Search for the cell housing the specified text and yield its [x, y] center coordinate. 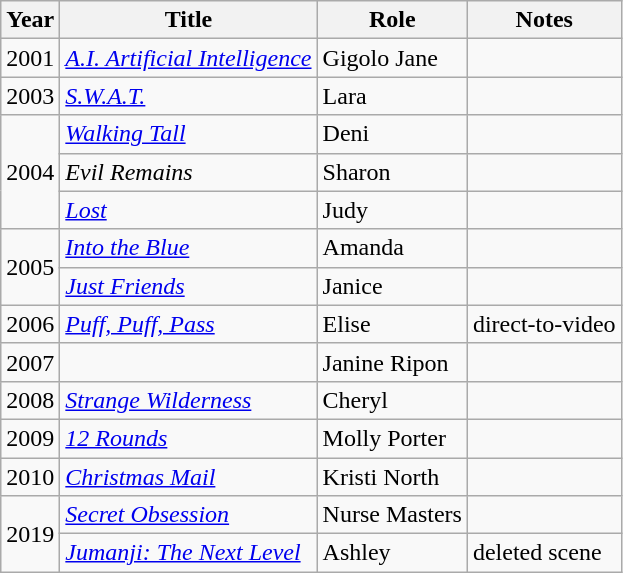
Role [392, 20]
Lost [188, 210]
Strange Wilderness [188, 400]
2004 [30, 172]
Lara [392, 96]
Secret Obsession [188, 515]
Christmas Mail [188, 477]
Janine Ripon [392, 362]
Janice [392, 286]
Gigolo Jane [392, 58]
Evil Remains [188, 172]
Notes [544, 20]
Molly Porter [392, 438]
2003 [30, 96]
Amanda [392, 248]
A.I. Artificial Intelligence [188, 58]
deleted scene [544, 553]
2019 [30, 534]
Ashley [392, 553]
2009 [30, 438]
Cheryl [392, 400]
Elise [392, 324]
2005 [30, 267]
Into the Blue [188, 248]
Puff, Puff, Pass [188, 324]
Jumanji: The Next Level [188, 553]
Nurse Masters [392, 515]
2010 [30, 477]
Year [30, 20]
Title [188, 20]
Kristi North [392, 477]
2001 [30, 58]
Judy [392, 210]
Deni [392, 134]
12 Rounds [188, 438]
2006 [30, 324]
S.W.A.T. [188, 96]
Sharon [392, 172]
Just Friends [188, 286]
Walking Tall [188, 134]
2008 [30, 400]
direct-to-video [544, 324]
2007 [30, 362]
